Provide the [x, y] coordinate of the cell's center where the given text is located.  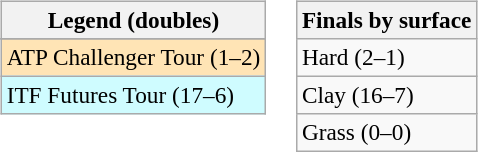
ATP Challenger Tour (1–2) [133, 57]
Grass (0–0) [387, 133]
Hard (2–1) [387, 57]
Finals by surface [387, 20]
Legend (doubles) [133, 20]
ITF Futures Tour (17–6) [133, 95]
Clay (16–7) [387, 95]
